Provide the (X, Y) coordinate of the cell's center where the given text is located.  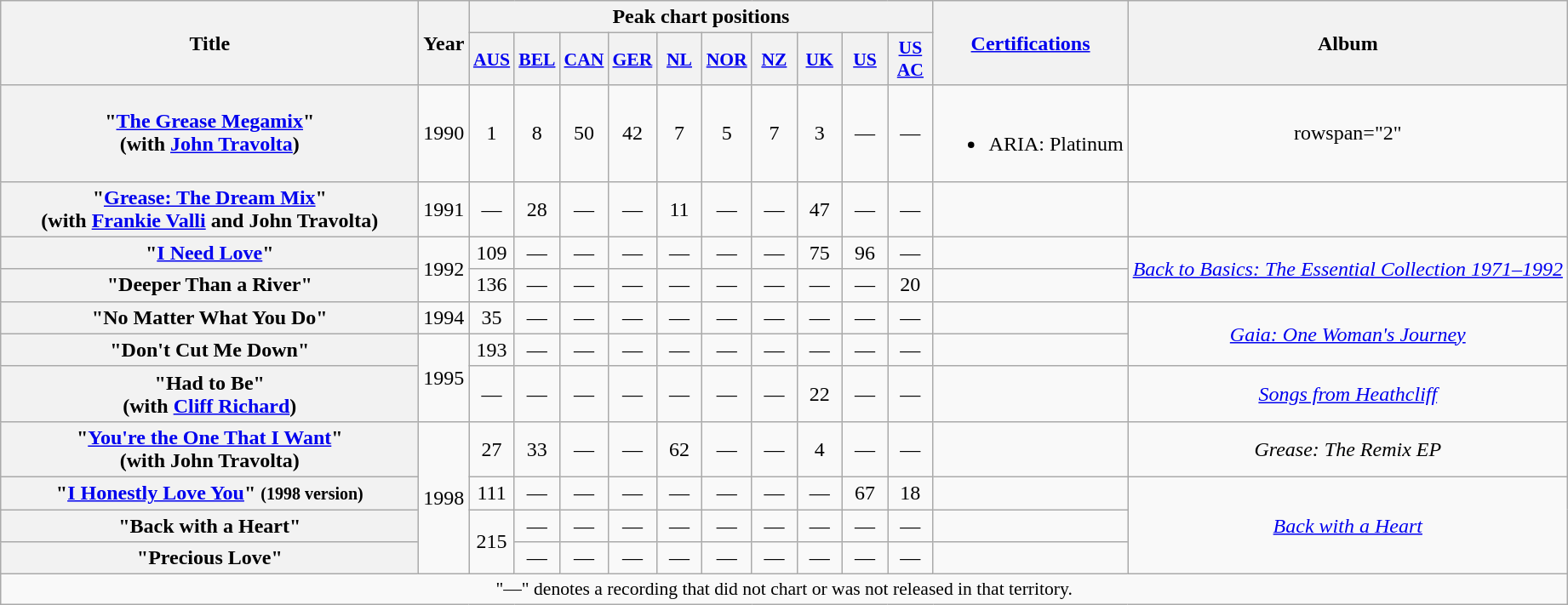
"Grease: The Dream Mix"(with Frankie Valli and John Travolta) (209, 209)
Grease: The Remix EP (1348, 449)
"Don't Cut Me Down" (209, 350)
Gaia: One Woman's Journey (1348, 334)
33 (536, 449)
8 (536, 133)
"You're the One That I Want" (with John Travolta) (209, 449)
rowspan="2" (1348, 133)
"Precious Love" (209, 558)
GER (632, 60)
Peak chart positions (701, 17)
ARIA: Platinum (1030, 133)
20 (911, 285)
18 (911, 493)
35 (492, 317)
Album (1348, 43)
"Had to Be"(with Cliff Richard) (209, 393)
CAN (584, 60)
136 (492, 285)
"Deeper Than a River" (209, 285)
1995 (444, 378)
193 (492, 350)
28 (536, 209)
111 (492, 493)
BEL (536, 60)
Songs from Heathcliff (1348, 393)
NZ (775, 60)
NOR (727, 60)
67 (865, 493)
3 (819, 133)
Year (444, 43)
215 (492, 541)
Back with a Heart (1348, 525)
"The Grease Megamix"(with John Travolta) (209, 133)
11 (679, 209)
Certifications (1030, 43)
NL (679, 60)
Back to Basics: The Essential Collection 1971–1992 (1348, 269)
1991 (444, 209)
27 (492, 449)
1990 (444, 133)
US (865, 60)
5 (727, 133)
22 (819, 393)
42 (632, 133)
75 (819, 253)
1994 (444, 317)
4 (819, 449)
1 (492, 133)
"No Matter What You Do" (209, 317)
UK (819, 60)
62 (679, 449)
109 (492, 253)
USAC (911, 60)
96 (865, 253)
"I Need Love" (209, 253)
"Back with a Heart" (209, 525)
47 (819, 209)
AUS (492, 60)
"I Honestly Love You" (1998 version) (209, 493)
50 (584, 133)
1992 (444, 269)
Title (209, 43)
"—" denotes a recording that did not chart or was not released in that territory. (785, 590)
1998 (444, 497)
